For the text-containing cell, return its midpoint in (x, y) coordinate format. 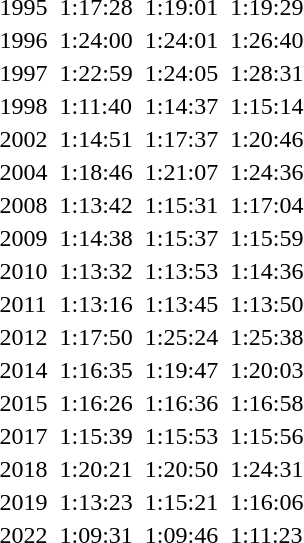
1:14:38 (96, 238)
1:13:23 (96, 502)
1:17:50 (96, 337)
1:20:21 (96, 469)
1:16:26 (96, 403)
1:13:42 (96, 205)
1:20:50 (181, 469)
1:18:46 (96, 172)
1:25:24 (181, 337)
1:16:36 (181, 403)
1:15:31 (181, 205)
1:21:07 (181, 172)
1:22:59 (96, 73)
1:11:40 (96, 106)
1:13:16 (96, 304)
1:16:35 (96, 370)
1:24:00 (96, 40)
1:19:47 (181, 370)
1:15:21 (181, 502)
1:24:05 (181, 73)
1:13:53 (181, 271)
1:13:32 (96, 271)
1:14:51 (96, 139)
1:17:37 (181, 139)
1:15:53 (181, 436)
1:24:01 (181, 40)
1:15:39 (96, 436)
1:13:45 (181, 304)
1:15:37 (181, 238)
1:14:37 (181, 106)
